Capture the cell that displays the provided text and extract its [x, y] central coordinate. 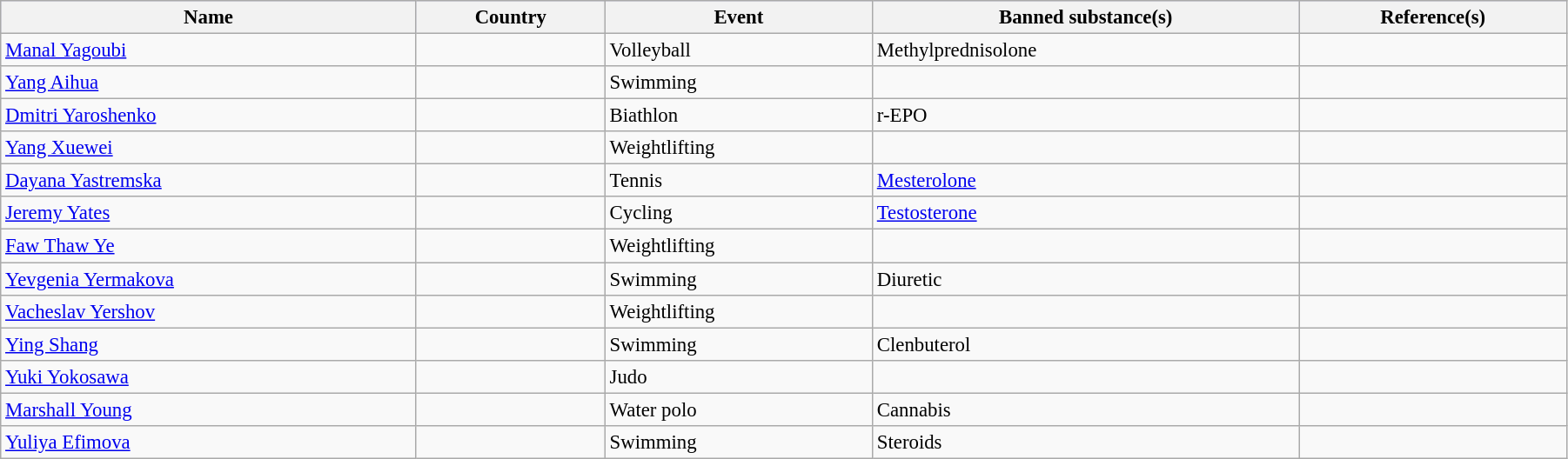
Vacheslav Yershov [209, 311]
Diuretic [1085, 279]
Methylprednisolone [1085, 50]
Clenbuterol [1085, 344]
Cannabis [1085, 409]
Banned substance(s) [1085, 17]
Water polo [738, 409]
Yang Aihua [209, 83]
Reference(s) [1432, 17]
Event [738, 17]
Yevgenia Yermakova [209, 279]
Volleyball [738, 50]
Faw Thaw Ye [209, 246]
Steroids [1085, 442]
Dmitri Yaroshenko [209, 116]
Country [510, 17]
Manal Yagoubi [209, 50]
Name [209, 17]
Yang Xuewei [209, 148]
Marshall Young [209, 409]
Dayana Yastremska [209, 181]
Mesterolone [1085, 181]
Yuki Yokosawa [209, 376]
Ying Shang [209, 344]
Testosterone [1085, 213]
Yuliya Efimova [209, 442]
Jeremy Yates [209, 213]
Biathlon [738, 116]
Tennis [738, 181]
Judo [738, 376]
Cycling [738, 213]
r-EPO [1085, 116]
